Determine the (X, Y) coordinate at the center of the cell enclosing the given text.  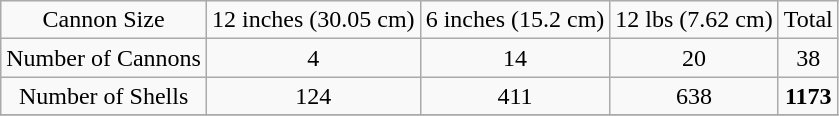
14 (515, 58)
638 (694, 96)
124 (313, 96)
Number of Cannons (104, 58)
Number of Shells (104, 96)
12 lbs (7.62 cm) (694, 20)
12 inches (30.05 cm) (313, 20)
6 inches (15.2 cm) (515, 20)
1173 (808, 96)
20 (694, 58)
Total (808, 20)
Cannon Size (104, 20)
411 (515, 96)
4 (313, 58)
38 (808, 58)
